Search for the cell housing the specified text and yield its [x, y] center coordinate. 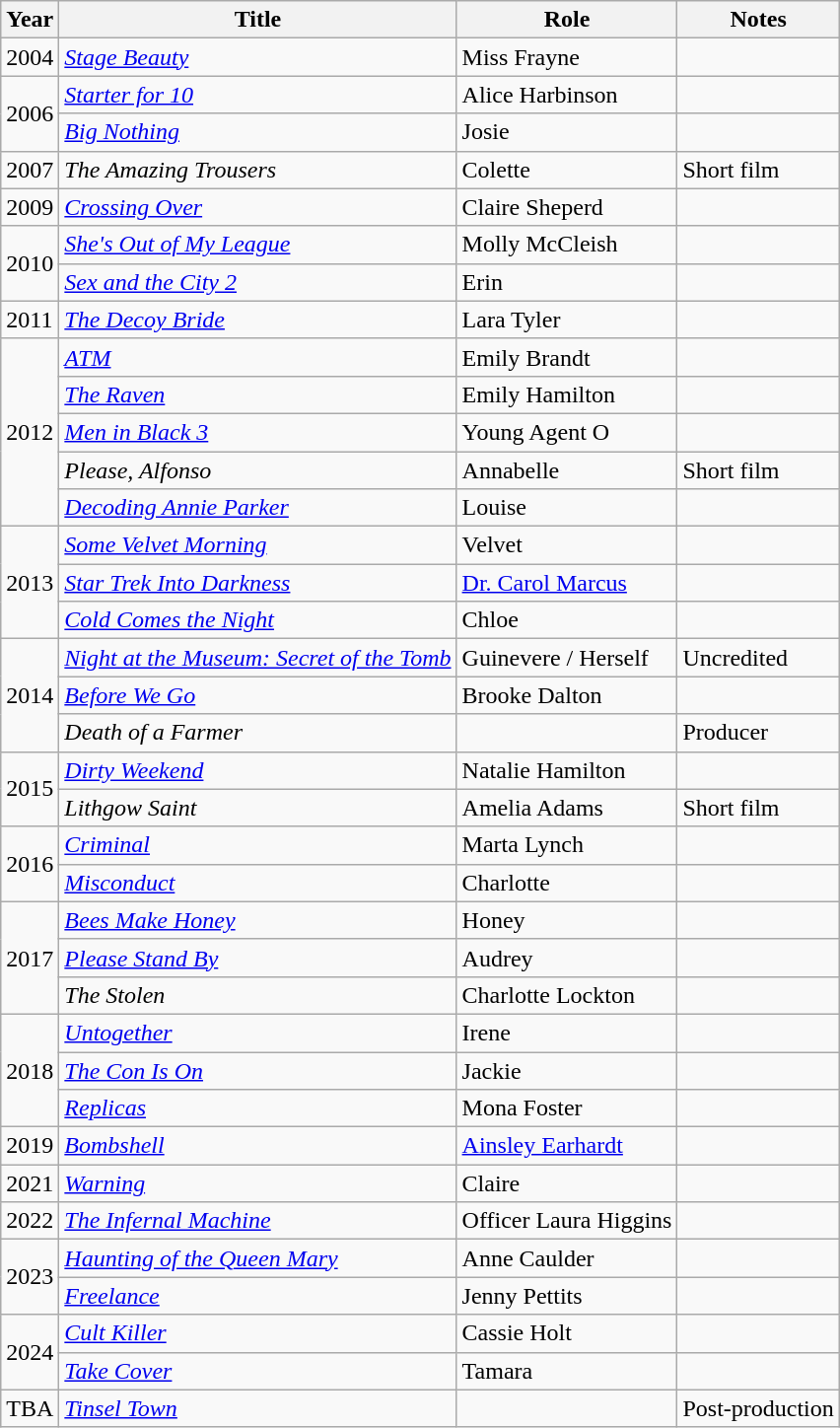
2006 [30, 113]
Josie [567, 132]
Miss Frayne [567, 57]
Title [258, 20]
Freelance [258, 1296]
Officer Laura Higgins [567, 1221]
Erin [567, 282]
Irene [567, 1033]
Dr. Carol Marcus [567, 583]
Stage Beauty [258, 57]
2014 [30, 695]
Jenny Pettits [567, 1296]
2004 [30, 57]
Role [567, 20]
Natalie Hamilton [567, 770]
Tamara [567, 1371]
2010 [30, 263]
Star Trek Into Darkness [258, 583]
Take Cover [258, 1371]
Marta Lynch [567, 845]
2021 [30, 1183]
Death of a Farmer [258, 733]
She's Out of My League [258, 245]
Misconduct [258, 883]
Please Stand By [258, 958]
2012 [30, 432]
Emily Brandt [567, 357]
Bees Make Honey [258, 920]
Jackie [567, 1070]
Claire Sheperd [567, 207]
Mona Foster [567, 1108]
2022 [30, 1221]
2011 [30, 320]
TBA [30, 1408]
Sex and the City 2 [258, 282]
Anne Caulder [567, 1258]
The Raven [258, 394]
The Amazing Trousers [258, 170]
2023 [30, 1277]
Uncredited [758, 658]
2018 [30, 1070]
Lithgow Saint [258, 808]
Guinevere / Herself [567, 658]
Claire [567, 1183]
Charlotte [567, 883]
Some Velvet Morning [258, 545]
Emily Hamilton [567, 394]
Please, Alfonso [258, 470]
2019 [30, 1146]
Replicas [258, 1108]
Alice Harbinson [567, 95]
Before We Go [258, 695]
Haunting of the Queen Mary [258, 1258]
Men in Black 3 [258, 432]
ATM [258, 357]
Producer [758, 733]
Honey [567, 920]
2015 [30, 789]
The Stolen [258, 995]
Starter for 10 [258, 95]
Cassie Holt [567, 1333]
Bombshell [258, 1146]
Annabelle [567, 470]
2013 [30, 583]
Colette [567, 170]
Untogether [258, 1033]
Crossing Over [258, 207]
2016 [30, 864]
Ainsley Earhardt [567, 1146]
Tinsel Town [258, 1408]
Cult Killer [258, 1333]
2009 [30, 207]
Charlotte Lockton [567, 995]
2024 [30, 1352]
Amelia Adams [567, 808]
2017 [30, 958]
Molly McCleish [567, 245]
The Decoy Bride [258, 320]
Big Nothing [258, 132]
2007 [30, 170]
Post-production [758, 1408]
Lara Tyler [567, 320]
Year [30, 20]
Criminal [258, 845]
The Con Is On [258, 1070]
Velvet [567, 545]
Louise [567, 508]
Dirty Weekend [258, 770]
Audrey [567, 958]
Decoding Annie Parker [258, 508]
Notes [758, 20]
Chloe [567, 620]
The Infernal Machine [258, 1221]
Warning [258, 1183]
Brooke Dalton [567, 695]
Night at the Museum: Secret of the Tomb [258, 658]
Cold Comes the Night [258, 620]
Young Agent O [567, 432]
